Search for the cell housing the specified text and yield its [X, Y] center coordinate. 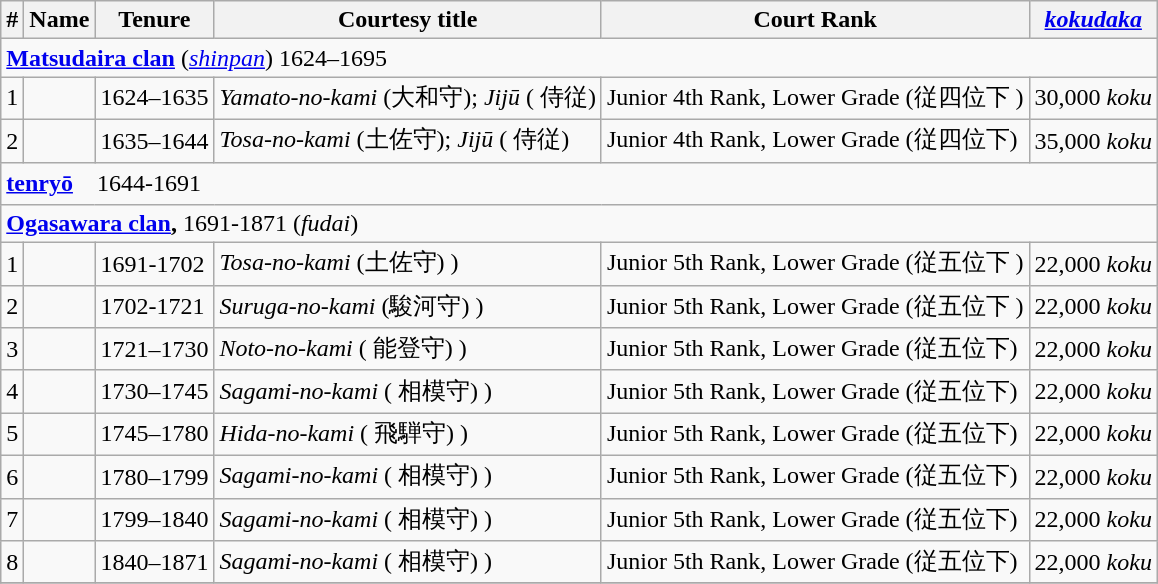
Noto-no-kami ( 能登守) ) [408, 350]
Courtesy title [408, 20]
tenryō 1644-1691 [580, 184]
1780–1799 [154, 476]
1624–1635 [154, 98]
Tosa-no-kami (土佐守); Jijū ( 侍従) [408, 140]
1635–1644 [154, 140]
Matsudaira clan (shinpan) 1624–1695 [580, 58]
1799–1840 [154, 520]
Court Rank [815, 20]
30,000 koku [1093, 98]
1745–1780 [154, 434]
Name [60, 20]
4 [12, 392]
8 [12, 562]
3 [12, 350]
kokudaka [1093, 20]
7 [12, 520]
Hida-no-kami ( 飛騨守) ) [408, 434]
Suruga-no-kami (駿河守) ) [408, 306]
1730–1745 [154, 392]
Tenure [154, 20]
6 [12, 476]
1721–1730 [154, 350]
Junior 4th Rank, Lower Grade (従四位下 ) [815, 98]
35,000 koku [1093, 140]
5 [12, 434]
Tosa-no-kami (土佐守) ) [408, 264]
Yamato-no-kami (大和守); Jijū ( 侍従) [408, 98]
Ogasawara clan, 1691-1871 (fudai) [580, 224]
1840–1871 [154, 562]
1702-1721 [154, 306]
# [12, 20]
1691-1702 [154, 264]
Junior 4th Rank, Lower Grade (従四位下) [815, 140]
